Detect which cell encompasses the target text, then output its (x, y) center coordinate. 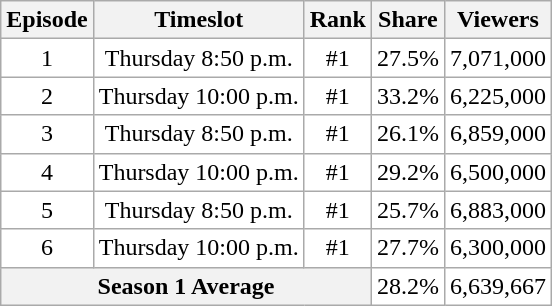
28.2% (408, 286)
29.2% (408, 172)
6,883,000 (498, 210)
3 (47, 134)
Episode (47, 20)
6 (47, 248)
27.7% (408, 248)
1 (47, 58)
Season 1 Average (186, 286)
6,300,000 (498, 248)
6,859,000 (498, 134)
Rank (338, 20)
27.5% (408, 58)
33.2% (408, 96)
6,500,000 (498, 172)
Viewers (498, 20)
25.7% (408, 210)
Timeslot (198, 20)
26.1% (408, 134)
4 (47, 172)
6,225,000 (498, 96)
2 (47, 96)
7,071,000 (498, 58)
5 (47, 210)
Share (408, 20)
6,639,667 (498, 286)
